Capture the cell that displays the provided text and extract its [X, Y] central coordinate. 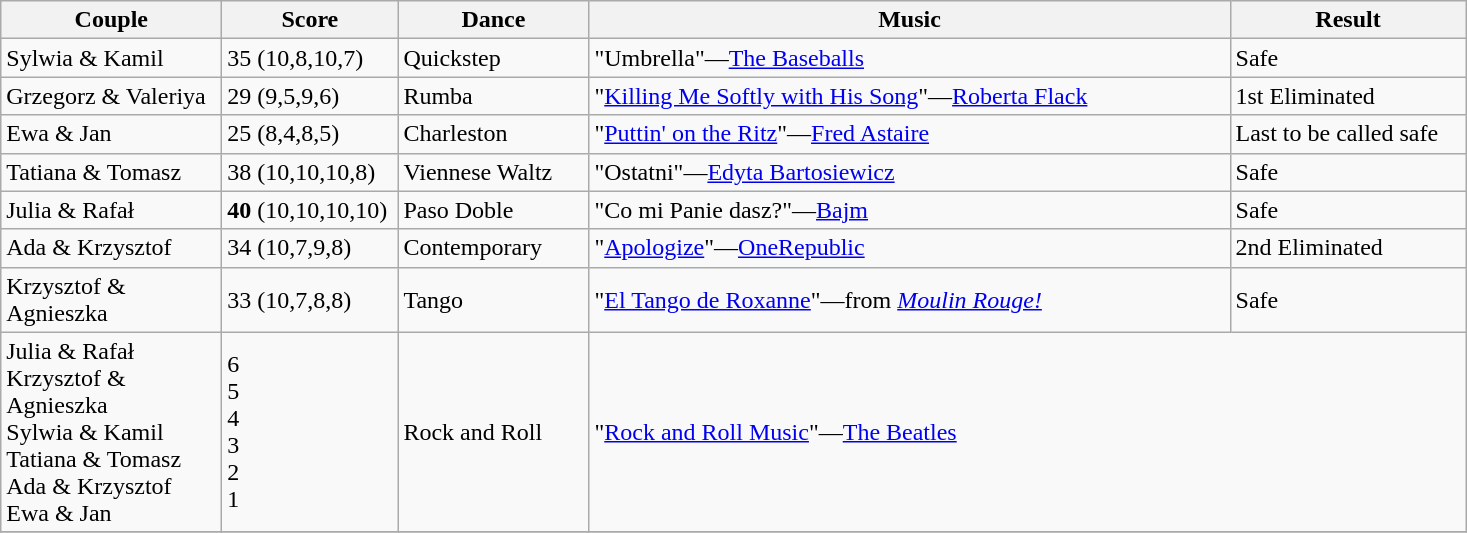
Couple [112, 20]
Last to be called safe [1348, 134]
Tango [494, 300]
Ewa & Jan [112, 134]
Paso Doble [494, 210]
Quickstep [494, 58]
Tatiana & Tomasz [112, 172]
1st Eliminated [1348, 96]
Rock and Roll [494, 432]
38 (10,10,10,8) [310, 172]
34 (10,7,9,8) [310, 248]
29 (9,5,9,6) [310, 96]
2nd Eliminated [1348, 248]
Charleston [494, 134]
"Co mi Panie dasz?"—Bajm [910, 210]
Dance [494, 20]
Sylwia & Kamil [112, 58]
"Killing Me Softly with His Song"—Roberta Flack [910, 96]
25 (8,4,8,5) [310, 134]
Rumba [494, 96]
Score [310, 20]
Grzegorz & Valeriya [112, 96]
654321 [310, 432]
"El Tango de Roxanne"—from Moulin Rouge! [910, 300]
Krzysztof & Agnieszka [112, 300]
33 (10,7,8,8) [310, 300]
Julia & Rafał Krzysztof & Agnieszka Sylwia & Kamil Tatiana & Tomasz Ada & Krzysztof Ewa & Jan [112, 432]
"Puttin' on the Ritz"—Fred Astaire [910, 134]
40 (10,10,10,10) [310, 210]
Julia & Rafał [112, 210]
35 (10,8,10,7) [310, 58]
"Rock and Roll Music"—The Beatles [1028, 432]
"Ostatni"—Edyta Bartosiewicz [910, 172]
Music [910, 20]
Result [1348, 20]
"Apologize"—OneRepublic [910, 248]
"Umbrella"—The Baseballs [910, 58]
Viennese Waltz [494, 172]
Contemporary [494, 248]
Ada & Krzysztof [112, 248]
